Pinpoint the cell where the given text exists, returning its [X, Y] midpoint coordinate. 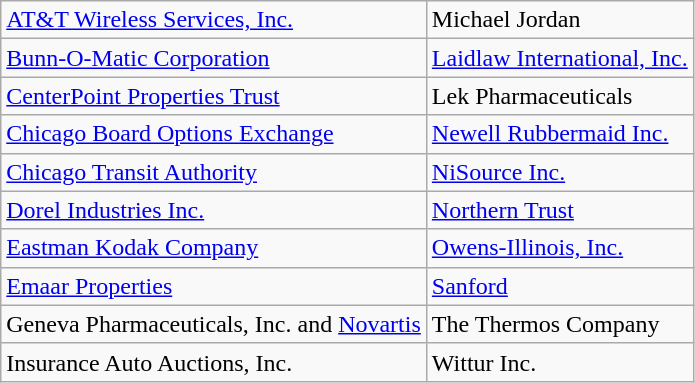
Chicago Transit Authority [214, 172]
Owens-Illinois, Inc. [560, 248]
Lek Pharmaceuticals [560, 96]
Geneva Pharmaceuticals, Inc. and Novartis [214, 324]
Newell Rubbermaid Inc. [560, 134]
Bunn-O-Matic Corporation [214, 58]
Dorel Industries Inc. [214, 210]
Eastman Kodak Company [214, 248]
CenterPoint Properties Trust [214, 96]
Northern Trust [560, 210]
Wittur Inc. [560, 362]
Insurance Auto Auctions, Inc. [214, 362]
The Thermos Company [560, 324]
Laidlaw International, Inc. [560, 58]
Sanford [560, 286]
Emaar Properties [214, 286]
Chicago Board Options Exchange [214, 134]
AT&T Wireless Services, Inc. [214, 20]
Michael Jordan [560, 20]
NiSource Inc. [560, 172]
